Capture the cell that displays the provided text and extract its (X, Y) central coordinate. 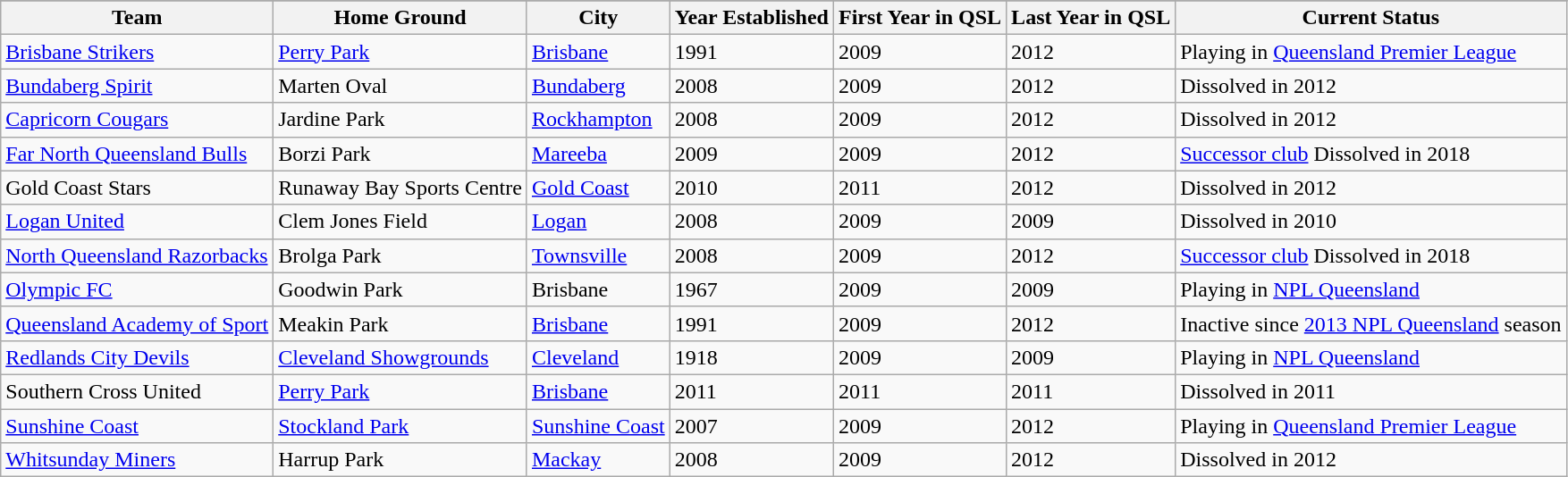
Southern Cross United (138, 391)
Olympic FC (138, 289)
Capricorn Cougars (138, 120)
Townsville (598, 255)
1967 (751, 289)
Whitsunday Miners (138, 460)
Gold Coast Stars (138, 188)
City (598, 18)
Brisbane Strikers (138, 52)
Cleveland Showgrounds (400, 357)
Last Year in QSL (1091, 18)
Logan United (138, 222)
First Year in QSL (921, 18)
Redlands City Devils (138, 357)
Gold Coast (598, 188)
Cleveland (598, 357)
Stockland Park (400, 426)
2007 (751, 426)
Rockhampton (598, 120)
Brolga Park (400, 255)
2010 (751, 188)
Bundaberg Spirit (138, 86)
Home Ground (400, 18)
Bundaberg (598, 86)
North Queensland Razorbacks (138, 255)
Year Established (751, 18)
Mareeba (598, 154)
Goodwin Park (400, 289)
Far North Queensland Bulls (138, 154)
Runaway Bay Sports Centre (400, 188)
Meakin Park (400, 323)
Borzi Park (400, 154)
Clem Jones Field (400, 222)
Queensland Academy of Sport (138, 323)
Mackay (598, 460)
Dissolved in 2011 (1371, 391)
Marten Oval (400, 86)
Inactive since 2013 NPL Queensland season (1371, 323)
Dissolved in 2010 (1371, 222)
Logan (598, 222)
1918 (751, 357)
Team (138, 18)
Harrup Park (400, 460)
Current Status (1371, 18)
Jardine Park (400, 120)
